Determine the [x, y] coordinate at the center of the cell enclosing the given text.  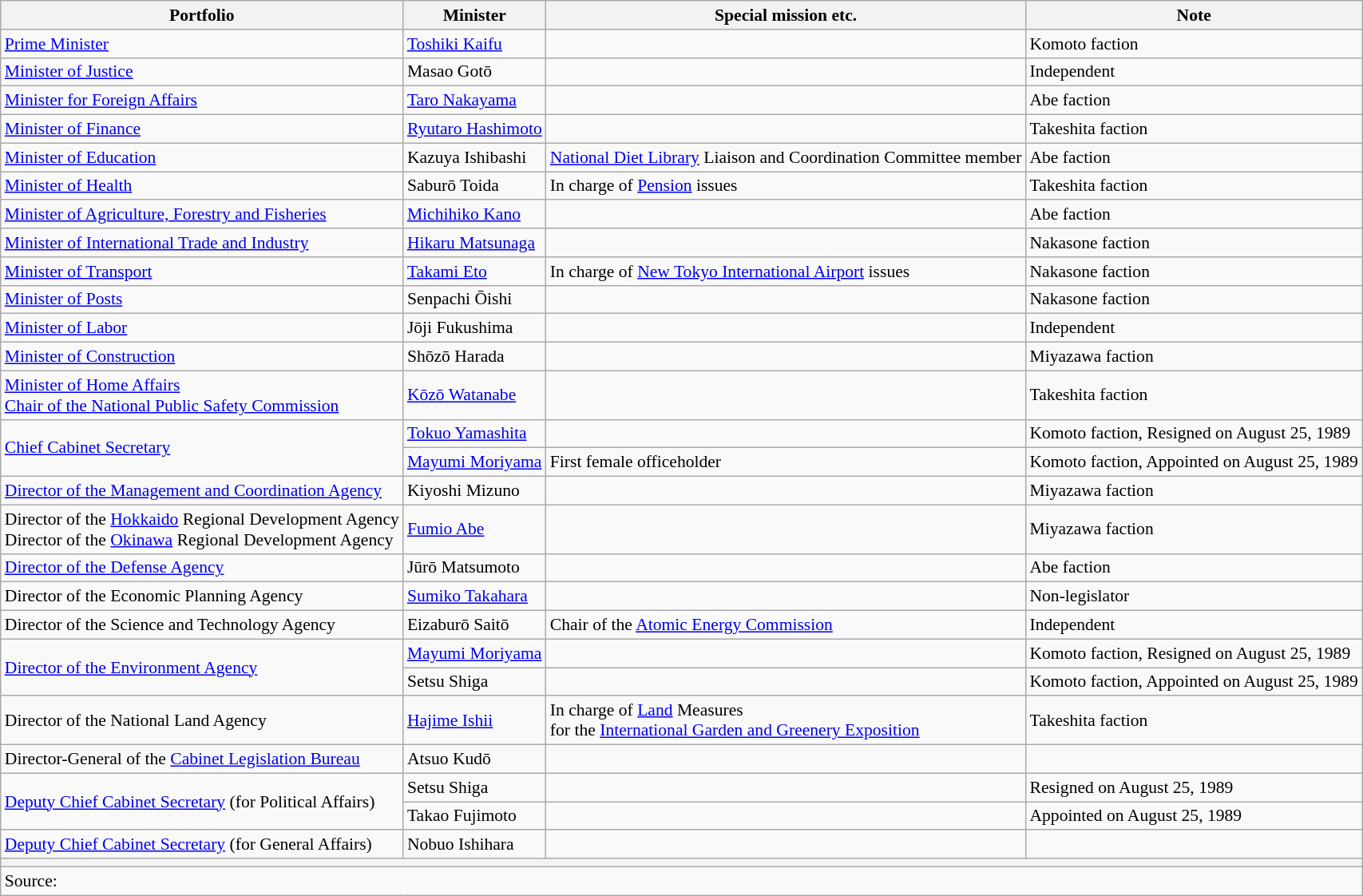
Note [1193, 15]
Minister of Construction [202, 357]
Minister of Transport [202, 272]
Resigned on August 25, 1989 [1193, 787]
Appointed on August 25, 1989 [1193, 816]
Deputy Chief Cabinet Secretary (for Political Affairs) [202, 802]
Komoto faction [1193, 44]
Jūrō Matsumoto [474, 568]
Minister of International Trade and Industry [202, 243]
National Diet Library Liaison and Coordination Committee member [786, 157]
Senpachi Ōishi [474, 299]
Takami Eto [474, 272]
Hikaru Matsunaga [474, 243]
Masao Gotō [474, 72]
Minister of Education [202, 157]
Taro Nakayama [474, 101]
Jōji Fukushima [474, 328]
Director of the Management and Coordination Agency [202, 491]
Fumio Abe [474, 529]
Minister of Health [202, 186]
Director of the Environment Agency [202, 668]
Minister of Labor [202, 328]
Minister of Justice [202, 72]
Toshiki Kaifu [474, 44]
Non-legislator [1193, 597]
Director of the Defense Agency [202, 568]
Chair of the Atomic Energy Commission [786, 625]
Minister of Agriculture, Forestry and Fisheries [202, 215]
Minister [474, 15]
Atsuo Kudō [474, 759]
Portfolio [202, 15]
Ryutaro Hashimoto [474, 129]
Nobuo Ishihara [474, 845]
Director of the Hokkaido Regional Development AgencyDirector of the Okinawa Regional Development Agency [202, 529]
Kazuya Ishibashi [474, 157]
Sumiko Takahara [474, 597]
Eizaburō Saitō [474, 625]
Director of the Science and Technology Agency [202, 625]
Saburō Toida [474, 186]
First female officeholder [786, 462]
Source: [682, 881]
Minister of Home AffairsChair of the National Public Safety Commission [202, 394]
Kōzō Watanabe [474, 394]
Minister of Finance [202, 129]
Deputy Chief Cabinet Secretary (for General Affairs) [202, 845]
Shōzō Harada [474, 357]
Michihiko Kano [474, 215]
In charge of New Tokyo International Airport issues [786, 272]
Takao Fujimoto [474, 816]
In charge of Pension issues [786, 186]
Director-General of the Cabinet Legislation Bureau [202, 759]
Minister of Posts [202, 299]
Director of the Economic Planning Agency [202, 597]
Chief Cabinet Secretary [202, 447]
In charge of Land Measuresfor the International Garden and Greenery Exposition [786, 720]
Special mission etc. [786, 15]
Director of the National Land Agency [202, 720]
Hajime Ishii [474, 720]
Prime Minister [202, 44]
Minister for Foreign Affairs [202, 101]
Tokuo Yamashita [474, 434]
Kiyoshi Mizuno [474, 491]
